Detect which cell encompasses the target text, then output its [x, y] center coordinate. 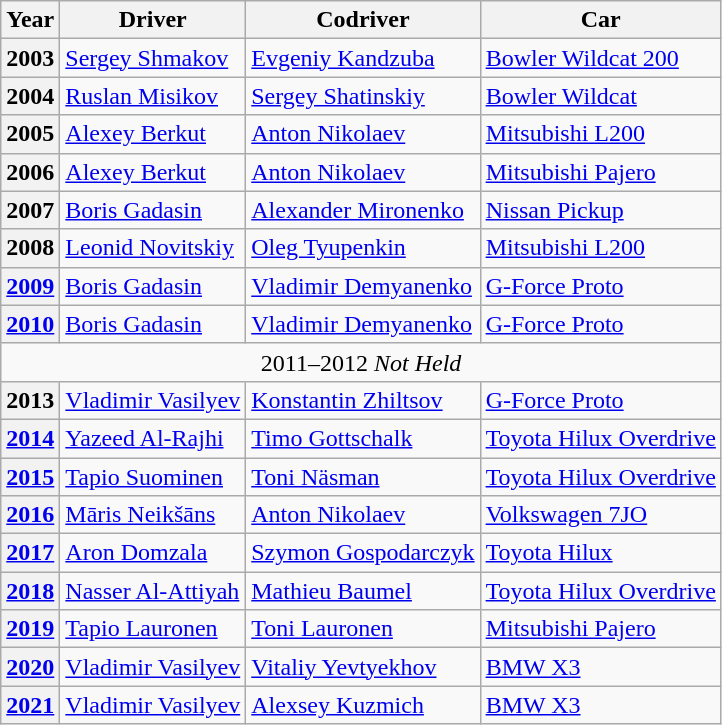
Yazeed Al-Rajhi [153, 438]
2017 [30, 553]
Timo Gottschalk [363, 438]
Toni Lauronen [363, 629]
Ruslan Misikov [153, 96]
2020 [30, 667]
Alexander Mironenko [363, 210]
2011–2012 Not Held [362, 362]
2004 [30, 96]
Alexsey Kuzmich [363, 705]
2006 [30, 172]
Toyota Hilux [600, 553]
2009 [30, 286]
2007 [30, 210]
2019 [30, 629]
2021 [30, 705]
Year [30, 20]
Māris Neikšāns [153, 515]
Nissan Pickup [600, 210]
Bowler Wildcat [600, 96]
Vitaliy Yevtyekhov [363, 667]
Codriver [363, 20]
Evgeniy Kandzuba [363, 58]
Oleg Tyupenkin [363, 248]
2013 [30, 400]
Aron Domzala [153, 553]
Szymon Gospodarczyk [363, 553]
Leonid Novitskiy [153, 248]
Sergey Shatinskiy [363, 96]
2018 [30, 591]
Bowler Wildcat 200 [600, 58]
Tapio Lauronen [153, 629]
Car [600, 20]
2014 [30, 438]
Tapio Suominen [153, 477]
Driver [153, 20]
Sergey Shmakov [153, 58]
2016 [30, 515]
2008 [30, 248]
2010 [30, 324]
2003 [30, 58]
2015 [30, 477]
Konstantin Zhiltsov [363, 400]
2005 [30, 134]
Volkswagen 7JO [600, 515]
Nasser Al-Attiyah [153, 591]
Toni Näsman [363, 477]
Mathieu Baumel [363, 591]
